From the cell containing the given text, extract its center point as [X, Y] coordinate. 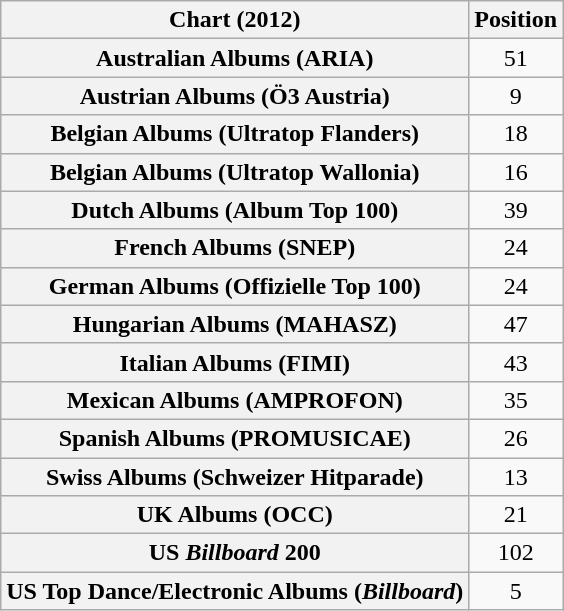
Belgian Albums (Ultratop Flanders) [235, 134]
47 [516, 324]
US Billboard 200 [235, 553]
26 [516, 438]
Austrian Albums (Ö3 Austria) [235, 96]
51 [516, 58]
Italian Albums (FIMI) [235, 362]
16 [516, 172]
French Albums (SNEP) [235, 248]
35 [516, 400]
39 [516, 210]
Spanish Albums (PROMUSICAE) [235, 438]
13 [516, 477]
102 [516, 553]
5 [516, 591]
Australian Albums (ARIA) [235, 58]
Belgian Albums (Ultratop Wallonia) [235, 172]
Hungarian Albums (MAHASZ) [235, 324]
Position [516, 20]
21 [516, 515]
German Albums (Offizielle Top 100) [235, 286]
18 [516, 134]
UK Albums (OCC) [235, 515]
Swiss Albums (Schweizer Hitparade) [235, 477]
Mexican Albums (AMPROFON) [235, 400]
9 [516, 96]
US Top Dance/Electronic Albums (Billboard) [235, 591]
Dutch Albums (Album Top 100) [235, 210]
Chart (2012) [235, 20]
43 [516, 362]
